Return (x, y) of the center of cell containing provided text 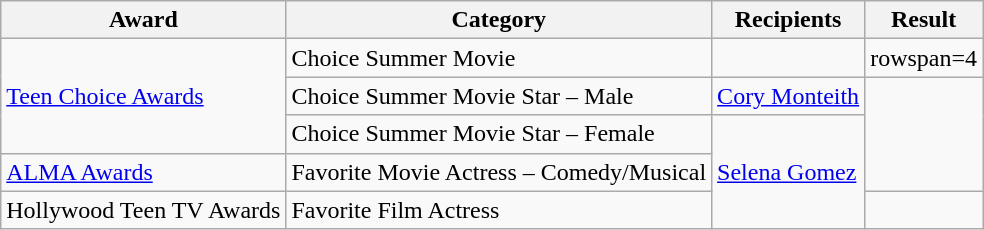
Result (924, 20)
Choice Summer Movie (499, 58)
Favorite Movie Actress – Comedy/Musical (499, 172)
Hollywood Teen TV Awards (144, 210)
Cory Monteith (788, 96)
Choice Summer Movie Star – Female (499, 134)
Selena Gomez (788, 172)
Favorite Film Actress (499, 210)
Teen Choice Awards (144, 96)
Category (499, 20)
ALMA Awards (144, 172)
Award (144, 20)
Choice Summer Movie Star – Male (499, 96)
Recipients (788, 20)
rowspan=4 (924, 58)
